Find where the given text appears and provide that cell's center as (X, Y) coordinate. 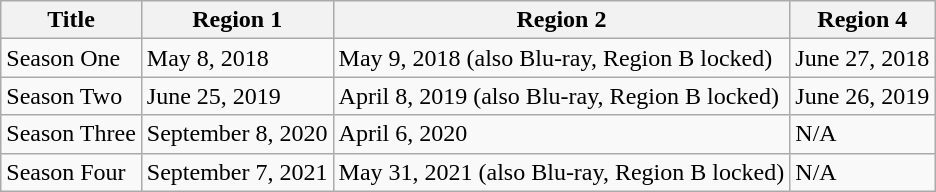
Region 2 (562, 20)
May 8, 2018 (237, 58)
Season Three (72, 134)
June 25, 2019 (237, 96)
June 27, 2018 (862, 58)
Season Four (72, 172)
May 31, 2021 (also Blu-ray, Region B locked) (562, 172)
Season Two (72, 96)
Region 4 (862, 20)
September 7, 2021 (237, 172)
April 6, 2020 (562, 134)
June 26, 2019 (862, 96)
September 8, 2020 (237, 134)
Region 1 (237, 20)
Season One (72, 58)
May 9, 2018 (also Blu-ray, Region B locked) (562, 58)
Title (72, 20)
April 8, 2019 (also Blu-ray, Region B locked) (562, 96)
